Capture the cell that displays the provided text and extract its (X, Y) central coordinate. 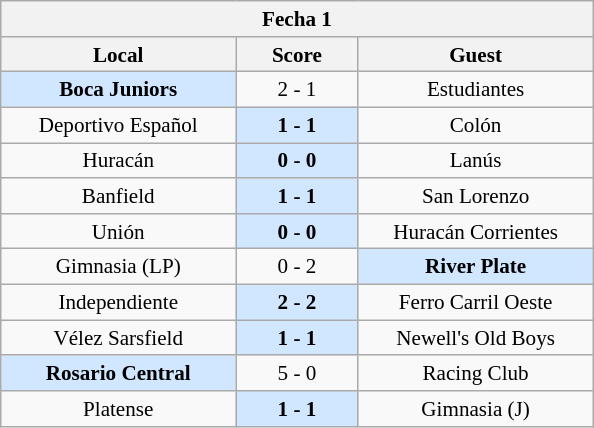
Huracán (118, 160)
Fecha 1 (297, 18)
Platense (118, 408)
Colón (476, 124)
River Plate (476, 266)
Lanús (476, 160)
Ferro Carril Oeste (476, 302)
San Lorenzo (476, 196)
Newell's Old Boys (476, 338)
Independiente (118, 302)
2 - 1 (297, 90)
Score (297, 54)
Boca Juniors (118, 90)
Huracán Corrientes (476, 230)
Deportivo Español (118, 124)
5 - 0 (297, 372)
Local (118, 54)
Estudiantes (476, 90)
0 - 2 (297, 266)
Vélez Sarsfield (118, 338)
Rosario Central (118, 372)
Racing Club (476, 372)
Guest (476, 54)
Gimnasia (LP) (118, 266)
Unión (118, 230)
2 - 2 (297, 302)
Banfield (118, 196)
Gimnasia (J) (476, 408)
